Return [X, Y] of the center of cell containing provided text 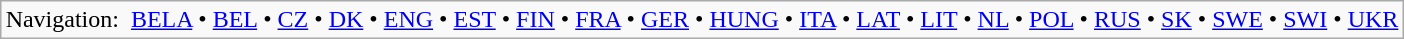
Navigation: BELA • BEL • CZ • DK • ENG • EST • FIN • FRA • GER • HUNG • ITA • LAT • LIT • NL • POL • RUS • SK • SWE • SWI • UKR [702, 20]
